Provide the [X, Y] coordinate of the cell's center where the given text is located.  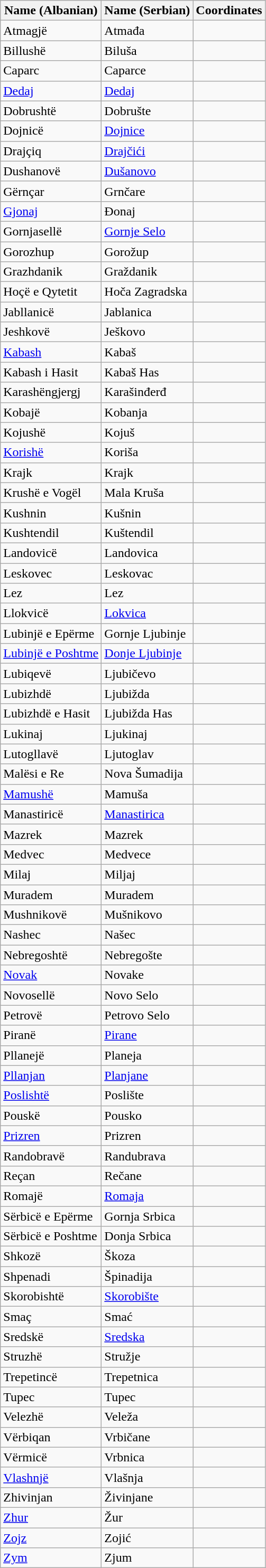
Novo Selo [147, 995]
Randubrava [147, 1156]
Lubiqevë [51, 674]
Ljubižda Has [147, 714]
Lokvica [147, 613]
Biluša [147, 51]
Zjum [147, 1558]
Llokvicë [51, 613]
Milaj [51, 874]
Karašinđerđ [147, 392]
Manastirica [147, 814]
Kushnin [51, 513]
Dobrushtë [51, 111]
Dojnice [147, 131]
Lukinaj [51, 734]
Kušnin [147, 513]
Grazhdanik [51, 272]
Smać [147, 1317]
Jeshkovë [51, 332]
Donje Ljubinje [147, 654]
Gornja Srbica [147, 1216]
Velezhë [51, 1417]
Zhur [51, 1517]
Gorozhup [51, 252]
Škoza [147, 1257]
Pousko [147, 1116]
Poslište [147, 1095]
Jabllanicë [51, 312]
Kabash [51, 352]
Petrovo Selo [147, 1015]
Ješkovo [147, 332]
Novosellë [51, 995]
Pirane [147, 1035]
Nashec [51, 935]
Leskovac [147, 573]
Kuštendil [147, 533]
Nova Šumadija [147, 774]
Ljukinaj [147, 734]
Caparce [147, 71]
Kojuš [147, 432]
Stružje [147, 1357]
Kojushë [51, 432]
Novake [147, 975]
Name (Albanian) [51, 11]
Korishë [51, 452]
Landovica [147, 553]
Manastiricë [51, 814]
Ljubičevo [147, 674]
Poslishtë [51, 1095]
Mala Kruša [147, 493]
Lubinjë e Poshtme [51, 654]
Lubinjë e Epërme [51, 634]
Leskovec [51, 573]
Sredskë [51, 1337]
Miljaj [147, 874]
Kobanja [147, 412]
Billushë [51, 51]
Vërmicë [51, 1457]
Hoča Zagradska [147, 292]
Grnčare [147, 191]
Sredska [147, 1337]
Nebregoshtë [51, 955]
Vlashnjë [51, 1477]
Živinjane [147, 1497]
Zojić [147, 1538]
Lubizhdë [51, 694]
Mushnikovë [51, 915]
Skorobishtë [51, 1297]
Dojnicë [51, 131]
Planeja [147, 1055]
Vlašnja [147, 1477]
Drajçiq [51, 151]
Vërbiqan [51, 1437]
Drajčići [147, 151]
Shpenadi [51, 1277]
Vrbnica [147, 1457]
Gorožup [147, 252]
Nebregošte [147, 955]
Landovicë [51, 553]
Krushë e Vogël [51, 493]
Donja Srbica [147, 1236]
Pouskë [51, 1116]
Zhivinjan [51, 1497]
Jablanica [147, 312]
Randobravë [51, 1156]
Atmagjë [51, 31]
Shkozë [51, 1257]
Kabaš Has [147, 372]
Petrovë [51, 1015]
Gjonaj [51, 211]
Ðonaj [147, 211]
Zym [51, 1558]
Gornje Selo [147, 231]
Mamushë [51, 794]
Ljubižda [147, 694]
Kobajë [51, 412]
Lutogllavë [51, 754]
Rečane [147, 1176]
Dushanovë [51, 171]
Coordinates [229, 11]
Lubizhdë e Hasit [51, 714]
Žur [147, 1517]
Kabaš [147, 352]
Piranë [51, 1035]
Kabash i Hasit [51, 372]
Romajë [51, 1196]
Vrbičane [147, 1437]
Kushtendil [51, 533]
Malësi e Re [51, 774]
Caparc [51, 71]
Gornjasellë [51, 231]
Trepetnica [147, 1377]
Smaç [51, 1317]
Gornje Ljubinje [147, 634]
Mamuša [147, 794]
Pllanjan [51, 1075]
Atmađa [147, 31]
Zojz [51, 1538]
Hoçë e Qytetit [51, 292]
Karashëngjergj [51, 392]
Name (Serbian) [147, 11]
Sërbicë e Poshtme [51, 1236]
Špinadija [147, 1277]
Graždanik [147, 272]
Skorobište [147, 1297]
Trepetincë [51, 1377]
Koriša [147, 452]
Struzhë [51, 1357]
Novak [51, 975]
Romaja [147, 1196]
Dušanovo [147, 171]
Reçan [51, 1176]
Medvec [51, 854]
Ljutoglav [147, 754]
Veleža [147, 1417]
Medvece [147, 854]
Pllanejë [51, 1055]
Dobrušte [147, 111]
Mušnikovo [147, 915]
Našec [147, 935]
Gërnçar [51, 191]
Sërbicë e Epërme [51, 1216]
Planjane [147, 1075]
